Pinpoint the cell where the given text exists, returning its (X, Y) midpoint coordinate. 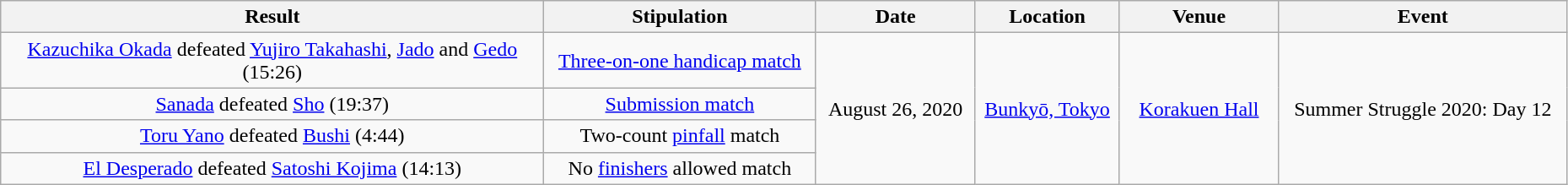
Sanada defeated Sho (19:37) (272, 104)
Korakuen Hall (1199, 108)
Summer Struggle 2020: Day 12 (1422, 108)
Three-on-one handicap match (680, 61)
Stipulation (680, 17)
No finishers allowed match (680, 168)
August 26, 2020 (896, 108)
Date (896, 17)
Bunkyō, Tokyo (1047, 108)
Two-count pinfall match (680, 136)
Location (1047, 17)
Venue (1199, 17)
Result (272, 17)
Kazuchika Okada defeated Yujiro Takahashi, Jado and Gedo (15:26) (272, 61)
Submission match (680, 104)
Toru Yano defeated Bushi (4:44) (272, 136)
El Desperado defeated Satoshi Kojima (14:13) (272, 168)
Event (1422, 17)
